Detect which cell encompasses the target text, then output its [x, y] center coordinate. 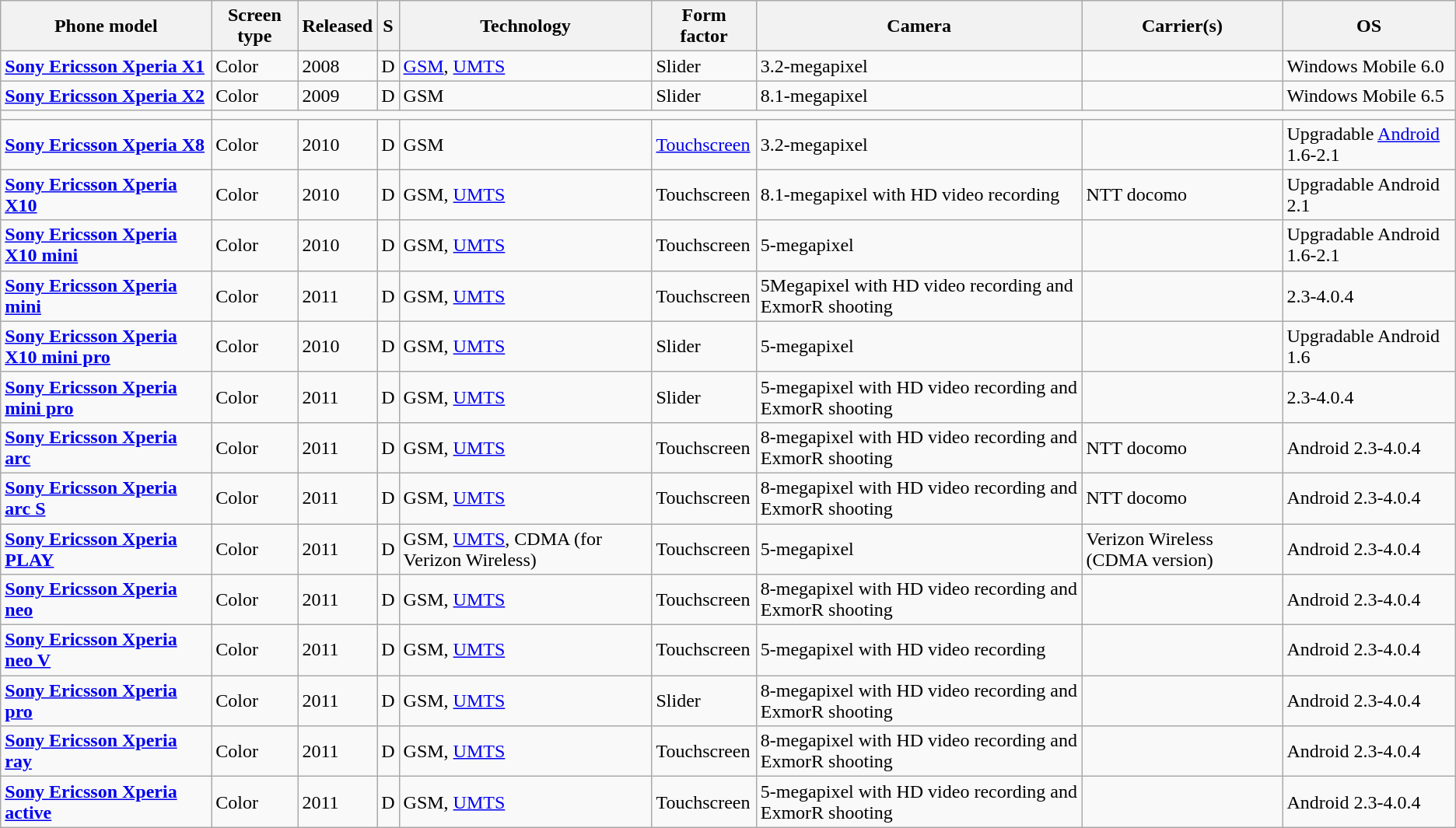
2008 [338, 66]
Upgradable Android 1.6 [1369, 347]
Sony Ericsson Xperia pro [106, 701]
Sony Ericsson Xperia X10 [106, 194]
8.1-megapixel with HD video recording [919, 194]
Sony Ericsson Xperia neo [106, 600]
8.1-megapixel [919, 96]
Sony Ericsson Xperia X10 mini [106, 246]
Sony Ericsson Xperia active [106, 802]
Windows Mobile 6.5 [1369, 96]
Sony Ericsson Xperia mini [106, 295]
Screen type [255, 26]
Technology [526, 26]
Sony Ericsson Xperia neo V [106, 650]
Windows Mobile 6.0 [1369, 66]
Sony Ericsson Xperia X8 [106, 145]
Carrier(s) [1182, 26]
Sony Ericsson Xperia arc S [106, 498]
Sony Ericsson Xperia mini pro [106, 397]
Camera [919, 26]
2009 [338, 96]
GSM, UMTS, CDMA (for Verizon Wireless) [526, 549]
Sony Ericsson Xperia X10 mini pro [106, 347]
S [388, 26]
Upgradable Android 2.1 [1369, 194]
Form factor [704, 26]
5-megapixel with HD video recording [919, 650]
Phone model [106, 26]
Sony Ericsson Xperia X1 [106, 66]
OS [1369, 26]
Sony Ericsson Xperia arc [106, 448]
Verizon Wireless (CDMA version) [1182, 549]
Sony Ericsson Xperia X2 [106, 96]
Sony Ericsson Xperia ray [106, 751]
5Megapixel with HD video recording and ExmorR shooting [919, 295]
Sony Ericsson Xperia PLAY [106, 549]
Released [338, 26]
